Locate the cell with the specified text and output its [X, Y] center coordinate. 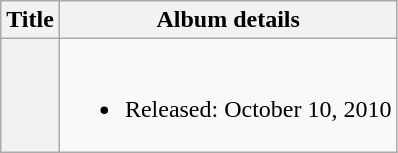
Title [30, 20]
Released: October 10, 2010 [228, 96]
Album details [228, 20]
